From the cell containing the given text, extract its center point as (X, Y) coordinate. 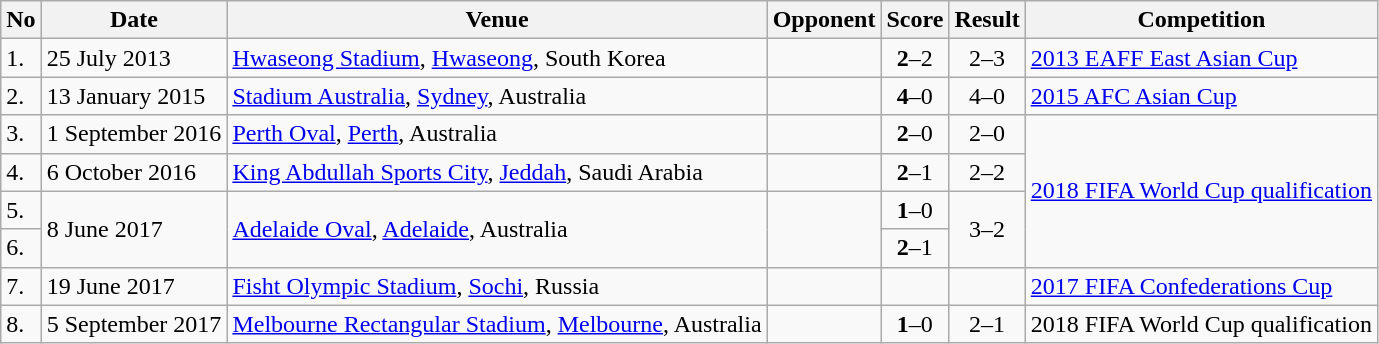
5 September 2017 (134, 324)
1 September 2016 (134, 134)
7. (21, 286)
13 January 2015 (134, 96)
25 July 2013 (134, 58)
Adelaide Oval, Adelaide, Australia (497, 229)
3–2 (987, 229)
Score (915, 20)
2. (21, 96)
Melbourne Rectangular Stadium, Melbourne, Australia (497, 324)
3. (21, 134)
2015 AFC Asian Cup (1201, 96)
Stadium Australia, Sydney, Australia (497, 96)
2–3 (987, 58)
No (21, 20)
1. (21, 58)
Competition (1201, 20)
Result (987, 20)
Date (134, 20)
Perth Oval, Perth, Australia (497, 134)
8 June 2017 (134, 229)
6 October 2016 (134, 172)
Venue (497, 20)
Opponent (824, 20)
2017 FIFA Confederations Cup (1201, 286)
Fisht Olympic Stadium, Sochi, Russia (497, 286)
4. (21, 172)
6. (21, 248)
Hwaseong Stadium, Hwaseong, South Korea (497, 58)
19 June 2017 (134, 286)
8. (21, 324)
2013 EAFF East Asian Cup (1201, 58)
King Abdullah Sports City, Jeddah, Saudi Arabia (497, 172)
5. (21, 210)
